Locate the cell with the specified text and output its [X, Y] center coordinate. 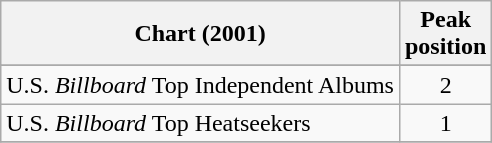
Chart (2001) [200, 34]
2 [445, 85]
U.S. Billboard Top Heatseekers [200, 123]
1 [445, 123]
U.S. Billboard Top Independent Albums [200, 85]
Peakposition [445, 34]
